Capture the cell that displays the provided text and extract its [X, Y] central coordinate. 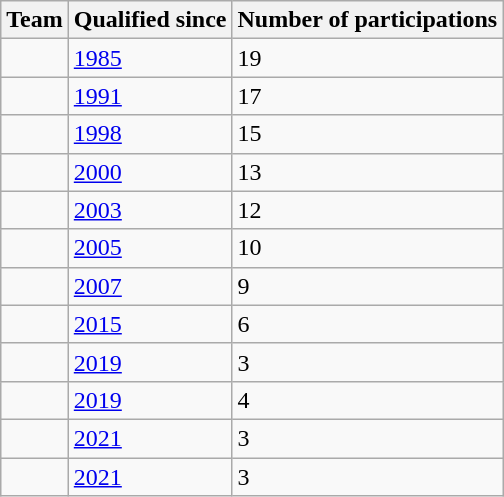
2005 [150, 248]
2015 [150, 324]
15 [368, 134]
1998 [150, 134]
4 [368, 400]
10 [368, 248]
19 [368, 58]
Team [35, 20]
1985 [150, 58]
1991 [150, 96]
Number of participations [368, 20]
9 [368, 286]
2000 [150, 172]
2007 [150, 286]
Qualified since [150, 20]
6 [368, 324]
13 [368, 172]
17 [368, 96]
12 [368, 210]
2003 [150, 210]
